For the text-containing cell, return its midpoint in [x, y] coordinate format. 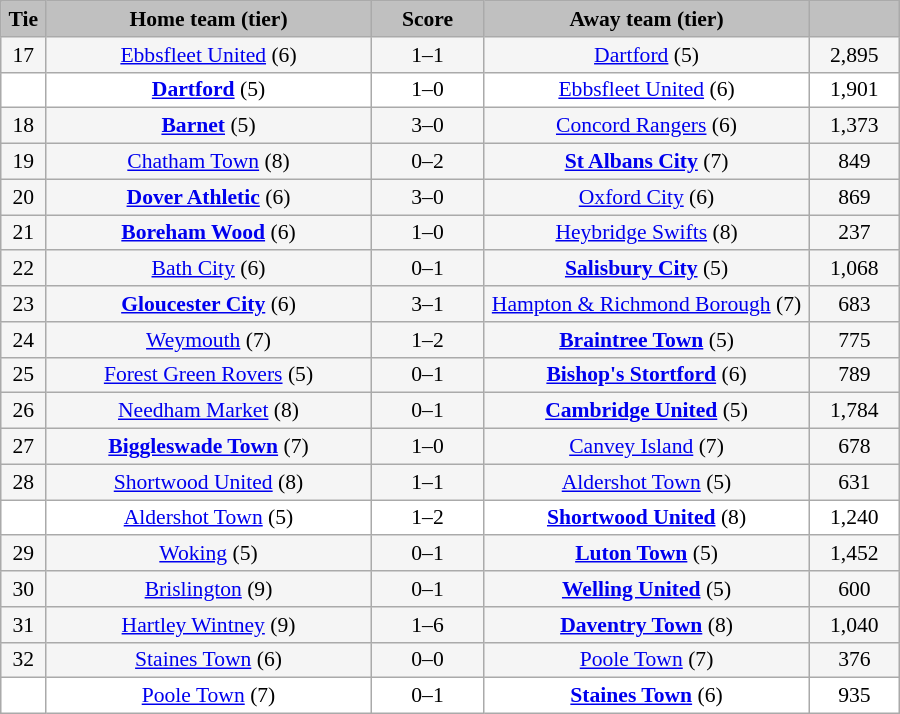
28 [24, 482]
22 [24, 269]
Dover Athletic (6) [209, 197]
Daventry Town (8) [647, 625]
3–1 [427, 304]
869 [854, 197]
Biggleswade Town (7) [209, 447]
935 [854, 696]
0–2 [427, 162]
1,901 [854, 90]
24 [24, 340]
600 [854, 589]
Braintree Town (5) [647, 340]
Bath City (6) [209, 269]
237 [854, 233]
Woking (5) [209, 554]
849 [854, 162]
27 [24, 447]
Heybridge Swifts (8) [647, 233]
Welling United (5) [647, 589]
678 [854, 447]
Oxford City (6) [647, 197]
Barnet (5) [209, 126]
Hampton & Richmond Borough (7) [647, 304]
Boreham Wood (6) [209, 233]
1,240 [854, 518]
31 [24, 625]
775 [854, 340]
Gloucester City (6) [209, 304]
29 [24, 554]
23 [24, 304]
Weymouth (7) [209, 340]
789 [854, 375]
Luton Town (5) [647, 554]
2,895 [854, 55]
Forest Green Rovers (5) [209, 375]
18 [24, 126]
0–0 [427, 660]
Canvey Island (7) [647, 447]
Brislington (9) [209, 589]
25 [24, 375]
1–6 [427, 625]
Bishop's Stortford (6) [647, 375]
30 [24, 589]
19 [24, 162]
Concord Rangers (6) [647, 126]
Needham Market (8) [209, 411]
20 [24, 197]
Score [427, 19]
1,452 [854, 554]
17 [24, 55]
Hartley Wintney (9) [209, 625]
Away team (tier) [647, 19]
1,784 [854, 411]
376 [854, 660]
St Albans City (7) [647, 162]
631 [854, 482]
683 [854, 304]
Chatham Town (8) [209, 162]
Cambridge United (5) [647, 411]
Tie [24, 19]
Salisbury City (5) [647, 269]
21 [24, 233]
1,068 [854, 269]
32 [24, 660]
26 [24, 411]
Home team (tier) [209, 19]
1,040 [854, 625]
1,373 [854, 126]
